Output the (x, y) coordinate of the center of the cell containing the given text.  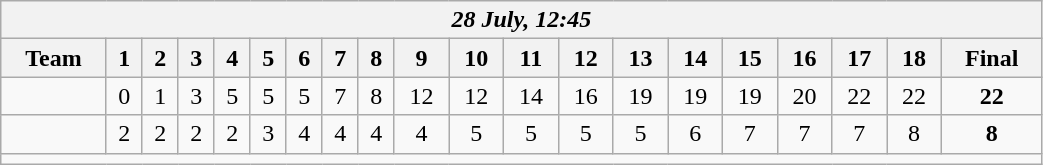
20 (804, 96)
Final (992, 58)
17 (860, 58)
15 (750, 58)
Team (54, 58)
11 (532, 58)
9 (422, 58)
28 July, 12:45 (522, 20)
18 (914, 58)
10 (476, 58)
13 (640, 58)
0 (124, 96)
